Output the [x, y] coordinate of the center of the cell containing the given text.  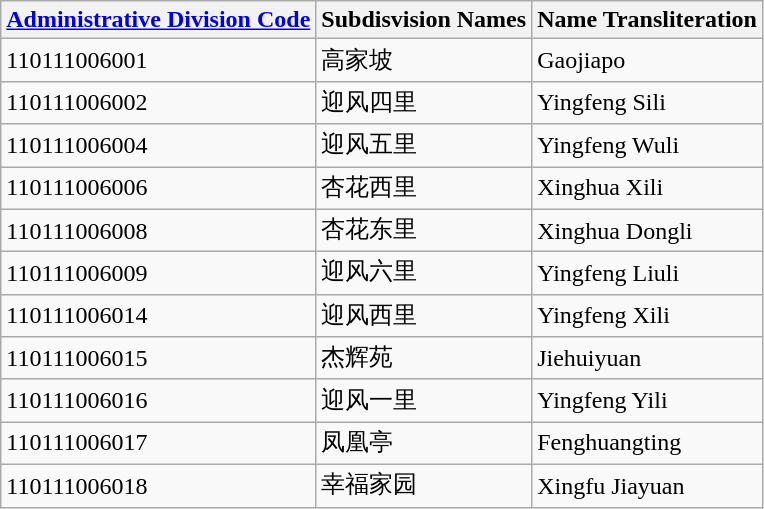
幸福家园 [424, 486]
Subdisvision Names [424, 20]
迎风一里 [424, 400]
110111006014 [158, 316]
杏花西里 [424, 188]
Yingfeng Wuli [648, 146]
杏花东里 [424, 230]
迎风西里 [424, 316]
110111006016 [158, 400]
110111006015 [158, 358]
Yingfeng Liuli [648, 274]
Gaojiapo [648, 60]
Fenghuangting [648, 444]
Yingfeng Xili [648, 316]
Xinghua Dongli [648, 230]
高家坡 [424, 60]
Jiehuiyuan [648, 358]
110111006006 [158, 188]
110111006009 [158, 274]
110111006001 [158, 60]
110111006017 [158, 444]
杰辉苑 [424, 358]
Administrative Division Code [158, 20]
Yingfeng Yili [648, 400]
Name Transliteration [648, 20]
凤凰亭 [424, 444]
迎风五里 [424, 146]
Xingfu Jiayuan [648, 486]
Xinghua Xili [648, 188]
110111006008 [158, 230]
110111006018 [158, 486]
110111006002 [158, 102]
Yingfeng Sili [648, 102]
迎风六里 [424, 274]
迎风四里 [424, 102]
110111006004 [158, 146]
